Capture the cell that displays the provided text and extract its (x, y) central coordinate. 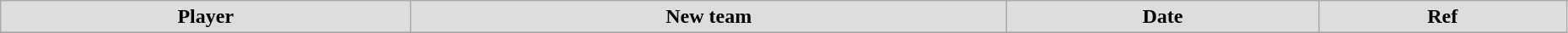
Ref (1442, 17)
Player (206, 17)
Date (1162, 17)
New team (709, 17)
